Capture the cell that displays the provided text and extract its (x, y) central coordinate. 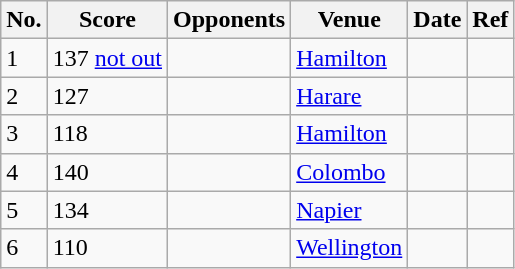
118 (107, 134)
Venue (350, 20)
2 (24, 96)
3 (24, 134)
Opponents (230, 20)
1 (24, 58)
4 (24, 172)
137 not out (107, 58)
127 (107, 96)
Napier (350, 210)
6 (24, 248)
Wellington (350, 248)
Score (107, 20)
134 (107, 210)
Colombo (350, 172)
110 (107, 248)
Date (438, 20)
140 (107, 172)
Ref (490, 20)
No. (24, 20)
Harare (350, 96)
5 (24, 210)
